Return the (X, Y) coordinate for the center point of the cell that contains the specified text.  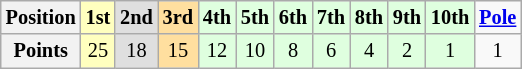
9th (407, 17)
2nd (136, 17)
12 (217, 51)
Points (41, 51)
25 (98, 51)
3rd (178, 17)
10 (255, 51)
15 (178, 51)
Position (41, 17)
4th (217, 17)
8 (293, 51)
6th (293, 17)
6 (331, 51)
1st (98, 17)
4 (369, 51)
Pole (498, 17)
8th (369, 17)
7th (331, 17)
10th (450, 17)
2 (407, 51)
18 (136, 51)
5th (255, 17)
